Extract the [X, Y] coordinate from the center of the cell holding the provided text.  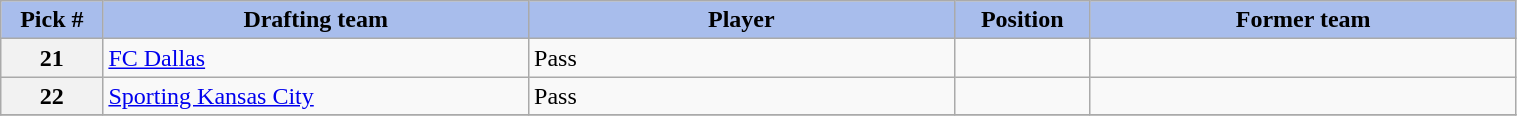
Former team [1303, 20]
22 [52, 96]
Position [1022, 20]
21 [52, 58]
Sporting Kansas City [316, 96]
Drafting team [316, 20]
Pick # [52, 20]
Player [742, 20]
FC Dallas [316, 58]
